From the cell containing the given text, extract its center point as (X, Y) coordinate. 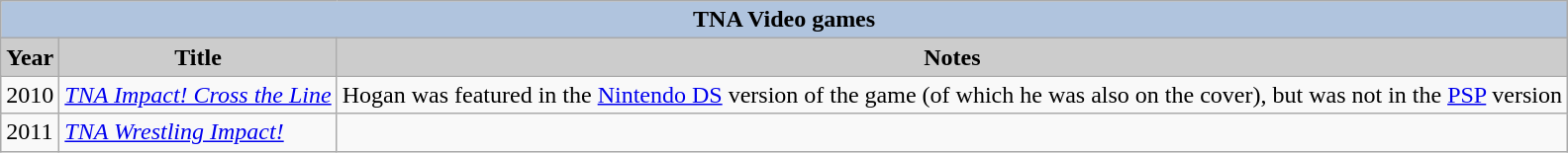
TNA Impact! Cross the Line (198, 95)
2010 (30, 95)
Notes (952, 57)
Title (198, 57)
Year (30, 57)
2011 (30, 132)
TNA Wrestling Impact! (198, 132)
TNA Video games (784, 20)
Hogan was featured in the Nintendo DS version of the game (of which he was also on the cover), but was not in the PSP version (952, 95)
